Provide the (x, y) coordinate of the cell's center where the given text is located.  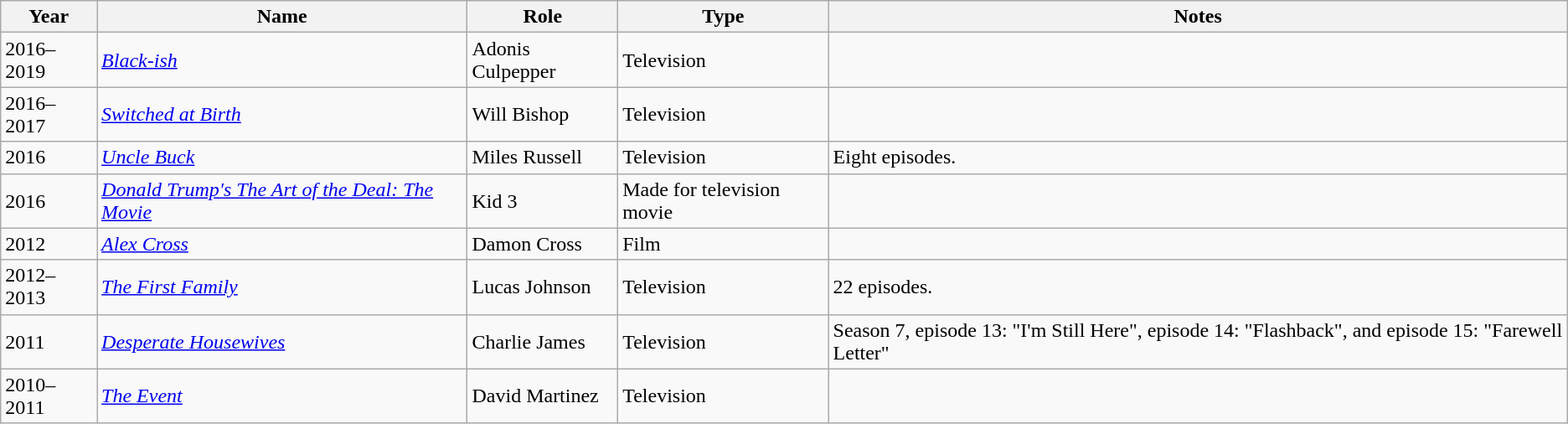
Made for television movie (724, 201)
Type (724, 17)
Kid 3 (543, 201)
2016–2019 (49, 60)
Film (724, 244)
2010–2011 (49, 396)
Year (49, 17)
Name (282, 17)
Eight episodes. (1198, 158)
22 episodes. (1198, 287)
Alex Cross (282, 244)
Role (543, 17)
Switched at Birth (282, 114)
Notes (1198, 17)
Desperate Housewives (282, 342)
Donald Trump's The Art of the Deal: The Movie (282, 201)
Uncle Buck (282, 158)
2012–2013 (49, 287)
Miles Russell (543, 158)
2016–2017 (49, 114)
2011 (49, 342)
Season 7, episode 13: "I'm Still Here", episode 14: "Flashback", and episode 15: "Farewell Letter" (1198, 342)
Black-ish (282, 60)
Damon Cross (543, 244)
Charlie James (543, 342)
The Event (282, 396)
Adonis Culpepper (543, 60)
2012 (49, 244)
David Martinez (543, 396)
Lucas Johnson (543, 287)
Will Bishop (543, 114)
The First Family (282, 287)
